Detect which cell encompasses the target text, then output its (X, Y) center coordinate. 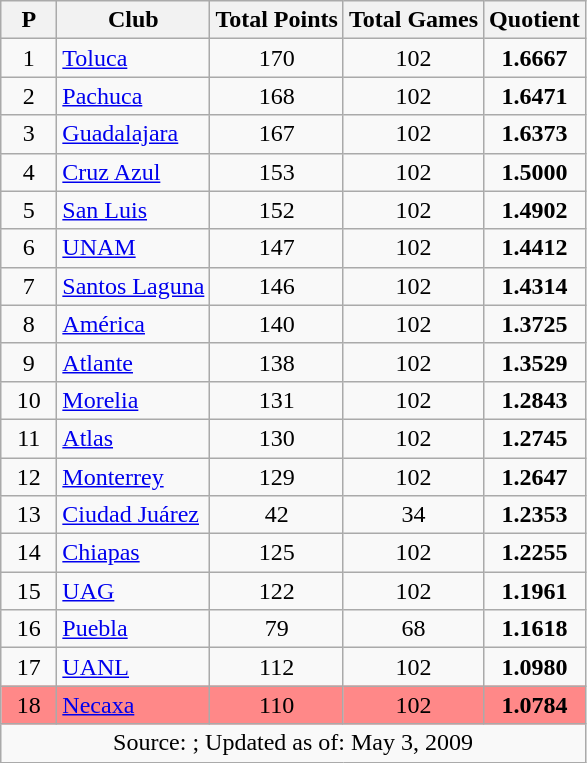
13 (29, 515)
6 (29, 248)
1.4314 (535, 286)
140 (277, 324)
1.0784 (535, 705)
1 (29, 58)
Atlas (134, 438)
68 (413, 629)
2 (29, 96)
Source: ; Updated as of: May 3, 2009 (294, 743)
1.2745 (535, 438)
14 (29, 553)
Guadalajara (134, 134)
Atlante (134, 362)
Morelia (134, 400)
153 (277, 172)
17 (29, 667)
146 (277, 286)
1.5000 (535, 172)
1.3725 (535, 324)
UAG (134, 591)
América (134, 324)
Pachuca (134, 96)
UNAM (134, 248)
1.6471 (535, 96)
12 (29, 477)
1.2843 (535, 400)
1.6667 (535, 58)
11 (29, 438)
Total Games (413, 20)
4 (29, 172)
Ciudad Juárez (134, 515)
1.0980 (535, 667)
9 (29, 362)
7 (29, 286)
5 (29, 210)
UANL (134, 667)
34 (413, 515)
8 (29, 324)
1.6373 (535, 134)
San Luis (134, 210)
1.2255 (535, 553)
Toluca (134, 58)
P (29, 20)
Puebla (134, 629)
42 (277, 515)
18 (29, 705)
168 (277, 96)
16 (29, 629)
125 (277, 553)
138 (277, 362)
110 (277, 705)
Total Points (277, 20)
1.1961 (535, 591)
147 (277, 248)
130 (277, 438)
Monterrey (134, 477)
10 (29, 400)
122 (277, 591)
Chiapas (134, 553)
15 (29, 591)
Club (134, 20)
152 (277, 210)
1.1618 (535, 629)
79 (277, 629)
Cruz Azul (134, 172)
1.2353 (535, 515)
1.3529 (535, 362)
Santos Laguna (134, 286)
Quotient (535, 20)
170 (277, 58)
3 (29, 134)
Necaxa (134, 705)
1.4412 (535, 248)
112 (277, 667)
167 (277, 134)
131 (277, 400)
129 (277, 477)
1.2647 (535, 477)
1.4902 (535, 210)
